Find where the given text appears and provide that cell's center as (x, y) coordinate. 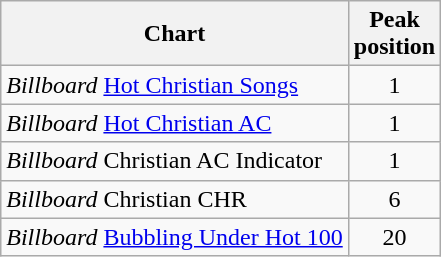
Billboard Bubbling Under Hot 100 (175, 237)
Billboard Christian AC Indicator (175, 161)
Billboard Hot Christian Songs (175, 85)
Peakposition (394, 34)
6 (394, 199)
Chart (175, 34)
Billboard Hot Christian AC (175, 123)
Billboard Christian CHR (175, 199)
20 (394, 237)
